From the cell containing the given text, extract its center point as (x, y) coordinate. 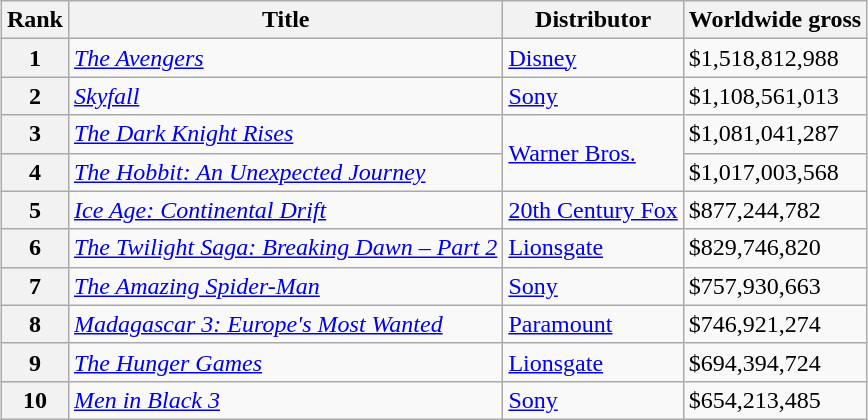
$1,017,003,568 (774, 172)
$1,081,041,287 (774, 134)
Skyfall (285, 96)
The Twilight Saga: Breaking Dawn – Part 2 (285, 248)
$1,108,561,013 (774, 96)
10 (34, 400)
Distributor (593, 20)
Title (285, 20)
5 (34, 210)
The Avengers (285, 58)
Rank (34, 20)
The Hunger Games (285, 362)
20th Century Fox (593, 210)
Worldwide gross (774, 20)
9 (34, 362)
$654,213,485 (774, 400)
4 (34, 172)
$757,930,663 (774, 286)
Warner Bros. (593, 153)
$694,394,724 (774, 362)
$746,921,274 (774, 324)
6 (34, 248)
$1,518,812,988 (774, 58)
7 (34, 286)
8 (34, 324)
The Hobbit: An Unexpected Journey (285, 172)
Paramount (593, 324)
The Amazing Spider-Man (285, 286)
Men in Black 3 (285, 400)
1 (34, 58)
2 (34, 96)
3 (34, 134)
Ice Age: Continental Drift (285, 210)
Disney (593, 58)
The Dark Knight Rises (285, 134)
$877,244,782 (774, 210)
Madagascar 3: Europe's Most Wanted (285, 324)
$829,746,820 (774, 248)
